Provide the [X, Y] coordinate of the cell's center where the given text is located.  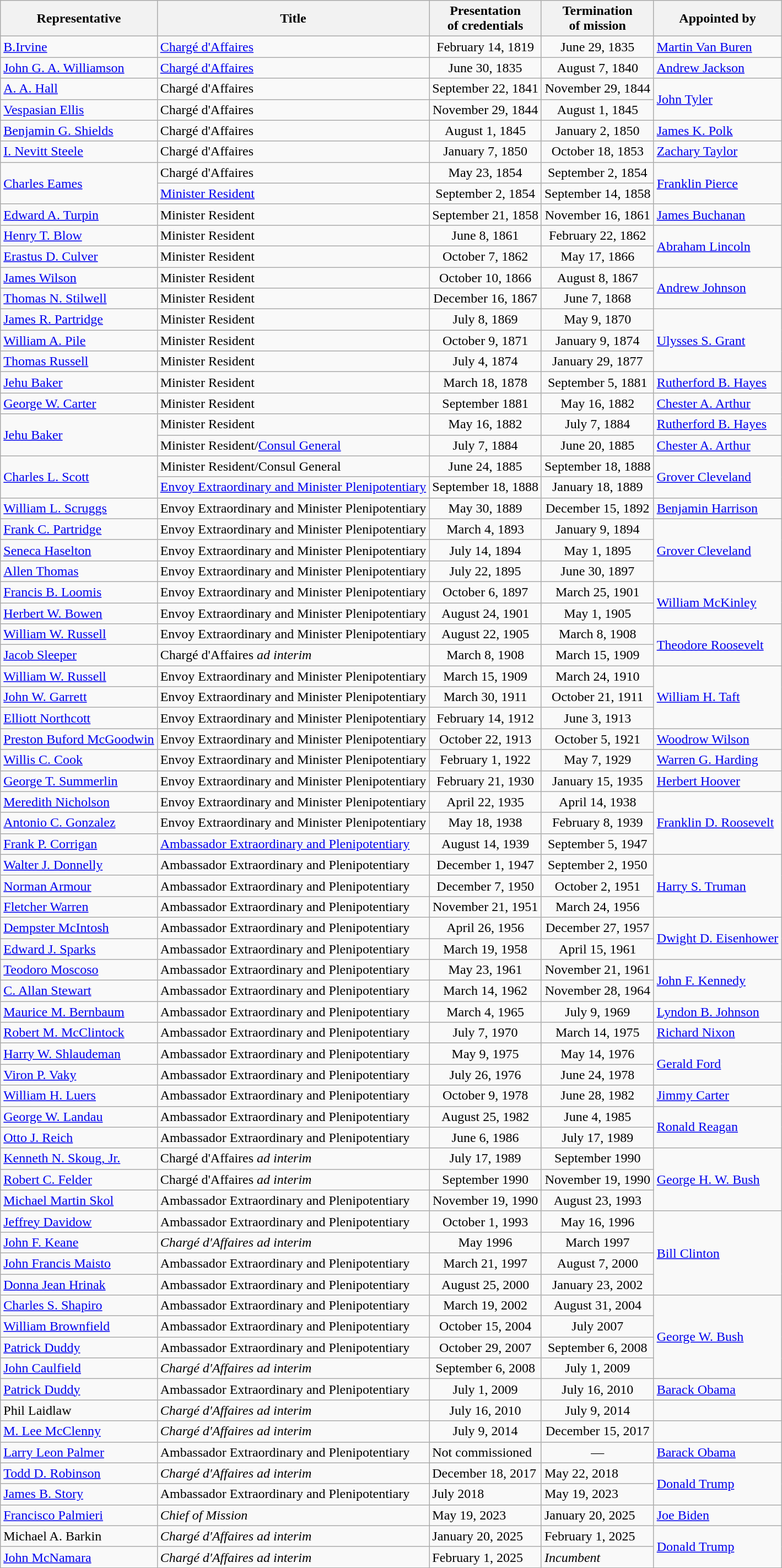
June 20, 1885 [597, 445]
Benjamin Harrison [718, 508]
Otto J. Reich [79, 1138]
Not commissioned [486, 1452]
March 21, 1997 [486, 1263]
Harry W. Shlaudeman [79, 1054]
Charles S. Shapiro [79, 1306]
August 24, 1901 [486, 613]
March 4, 1893 [486, 529]
John F. Kennedy [718, 980]
Martin Van Buren [718, 47]
Frank C. Partridge [79, 529]
George H. W. Bush [718, 1179]
B.Irvine [79, 47]
Donna Jean Hrinak [79, 1285]
October 29, 2007 [486, 1348]
September 22, 1841 [486, 89]
September 21, 1858 [486, 214]
May 9, 1975 [486, 1054]
— [597, 1452]
October 7, 1862 [486, 256]
January 7, 1850 [486, 152]
Preston Buford McGoodwin [79, 739]
May 18, 1938 [486, 823]
October 10, 1866 [486, 277]
William L. Scruggs [79, 508]
Dwight D. Eisenhower [718, 938]
November 21, 1961 [597, 970]
William H. Taft [718, 697]
March 24, 1910 [597, 676]
Jimmy Carter [718, 1096]
October 22, 1913 [486, 739]
March 24, 1956 [597, 907]
Frank P. Corrigan [79, 844]
July 22, 1895 [486, 571]
March 1997 [597, 1242]
Title [293, 19]
February 22, 1862 [597, 235]
Theodore Roosevelt [718, 645]
July 14, 1894 [486, 550]
April 26, 1956 [486, 928]
Charles Eames [79, 183]
Abraham Lincoln [718, 246]
Allen Thomas [79, 571]
John McNamara [79, 1557]
October 9, 1871 [486, 341]
John F. Keane [79, 1242]
William Brownfield [79, 1327]
Franklin Pierce [718, 183]
Woodrow Wilson [718, 739]
July 7, 1970 [486, 1033]
William A. Pile [79, 341]
July 8, 1869 [486, 320]
Kenneth N. Skoug, Jr. [79, 1159]
September 14, 1858 [597, 193]
February 14, 1819 [486, 47]
George W. Carter [79, 403]
Fletcher Warren [79, 907]
October 21, 1911 [597, 697]
Thomas Russell [79, 362]
October 5, 1921 [597, 739]
March 14, 1962 [486, 991]
Andrew Jackson [718, 68]
July 2018 [486, 1494]
Dempster McIntosh [79, 928]
May 22, 2018 [597, 1473]
I. Nevitt Steele [79, 152]
March 30, 1911 [486, 697]
May 23, 1961 [486, 970]
James Wilson [79, 277]
Todd D. Robinson [79, 1473]
John Tyler [718, 99]
William H. Luers [79, 1096]
June 24, 1978 [597, 1075]
January 2, 1850 [597, 131]
June 7, 1868 [597, 299]
Ulysses S. Grant [718, 341]
December 1, 1947 [486, 865]
August 22, 1905 [486, 634]
January 9, 1874 [597, 341]
February 21, 1930 [486, 781]
George W. Bush [718, 1337]
John Francis Maisto [79, 1263]
June 6, 1986 [486, 1138]
Walter J. Donnelly [79, 865]
September 2, 1950 [597, 865]
April 22, 1935 [486, 802]
December 27, 1957 [597, 928]
March 18, 1878 [486, 382]
May 1996 [486, 1242]
M. Lee McClenny [79, 1431]
May 16, 1996 [597, 1221]
Edward J. Sparks [79, 949]
Jeffrey Davidow [79, 1221]
Norman Armour [79, 886]
March 14, 1975 [597, 1033]
Chief of Mission [293, 1515]
George W. Landau [79, 1117]
C. Allan Stewart [79, 991]
Meredith Nicholson [79, 802]
Elliott Northcott [79, 718]
October 6, 1897 [486, 592]
Willis C. Cook [79, 760]
Warren G. Harding [718, 760]
January 18, 1889 [597, 487]
February 8, 1939 [597, 823]
Vespasian Ellis [79, 110]
Franklin D. Roosevelt [718, 823]
November 28, 1964 [597, 991]
A. A. Hall [79, 89]
December 18, 2017 [486, 1473]
August 25, 2000 [486, 1285]
January 29, 1877 [597, 362]
November 16, 1861 [597, 214]
James R. Partridge [79, 320]
January 9, 1894 [597, 529]
Benjamin G. Shields [79, 131]
May 7, 1929 [597, 760]
March 25, 1901 [597, 592]
James K. Polk [718, 131]
Larry Leon Palmer [79, 1452]
August 14, 1939 [486, 844]
August 7, 2000 [597, 1263]
George T. Summerlin [79, 781]
Incumbent [597, 1557]
John Caulfield [79, 1368]
Viron P. Vaky [79, 1075]
Richard Nixon [718, 1033]
Francis B. Loomis [79, 592]
October 18, 1853 [597, 152]
May 30, 1889 [486, 508]
Herbert W. Bowen [79, 613]
Bill Clinton [718, 1253]
August 7, 1840 [597, 68]
July 2007 [597, 1327]
May 1, 1895 [597, 550]
Zachary Taylor [718, 152]
Charles L. Scott [79, 477]
May 17, 1866 [597, 256]
October 15, 2004 [486, 1327]
June 8, 1861 [486, 235]
Andrew Johnson [718, 288]
September 5, 1947 [597, 844]
October 2, 1951 [597, 886]
October 1, 1993 [486, 1221]
March 19, 1958 [486, 949]
August 23, 1993 [597, 1200]
Phil Laidlaw [79, 1410]
July 9, 1969 [597, 1012]
Presentationof credentials [486, 19]
Terminationof mission [597, 19]
December 7, 1950 [486, 886]
June 24, 1885 [486, 466]
June 3, 1913 [597, 718]
Gerald Ford [718, 1064]
May 1, 1905 [597, 613]
July 4, 1874 [486, 362]
March 19, 2002 [486, 1306]
Michael Martin Skol [79, 1200]
December 15, 2017 [597, 1431]
May 14, 1976 [597, 1054]
April 15, 1961 [597, 949]
William McKinley [718, 602]
November 21, 1951 [486, 907]
October 9, 1978 [486, 1096]
July 26, 1976 [486, 1075]
January 15, 1935 [597, 781]
Michael A. Barkin [79, 1536]
January 23, 2002 [597, 1285]
September 1881 [486, 403]
Francisco Palmieri [79, 1515]
Jacob Sleeper [79, 655]
May 23, 1854 [486, 173]
Appointed by [718, 19]
June 29, 1835 [597, 47]
September 5, 1881 [597, 382]
Thomas N. Stilwell [79, 299]
August 8, 1867 [597, 277]
John G. A. Williamson [79, 68]
Lyndon B. Johnson [718, 1012]
James Buchanan [718, 214]
June 30, 1835 [486, 68]
Herbert Hoover [718, 781]
Antonio C. Gonzalez [79, 823]
Seneca Haselton [79, 550]
Maurice M. Bernbaum [79, 1012]
April 14, 1938 [597, 802]
March 4, 1965 [486, 1012]
Henry T. Blow [79, 235]
James B. Story [79, 1494]
Ronald Reagan [718, 1127]
Robert C. Felder [79, 1179]
Teodoro Moscoso [79, 970]
Harry S. Truman [718, 886]
August 31, 2004 [597, 1306]
John W. Garrett [79, 697]
Edward A. Turpin [79, 214]
February 14, 1912 [486, 718]
June 4, 1985 [597, 1117]
February 1, 1922 [486, 760]
May 9, 1870 [597, 320]
December 16, 1867 [486, 299]
Representative [79, 19]
December 15, 1892 [597, 508]
Erastus D. Culver [79, 256]
June 28, 1982 [597, 1096]
August 25, 1982 [486, 1117]
June 30, 1897 [597, 571]
Robert M. McClintock [79, 1033]
Joe Biden [718, 1515]
